Identify which cell holds the provided text, then report its [X, Y] central coordinate. 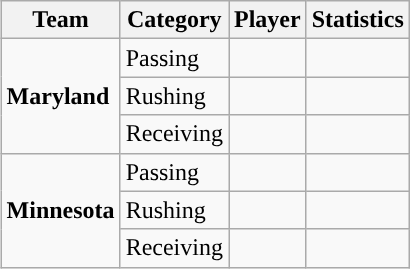
Minnesota [60, 210]
Maryland [60, 96]
Player [267, 20]
Category [174, 20]
Statistics [358, 20]
Team [60, 20]
